Extract the (X, Y) coordinate from the center of the cell holding the provided text.  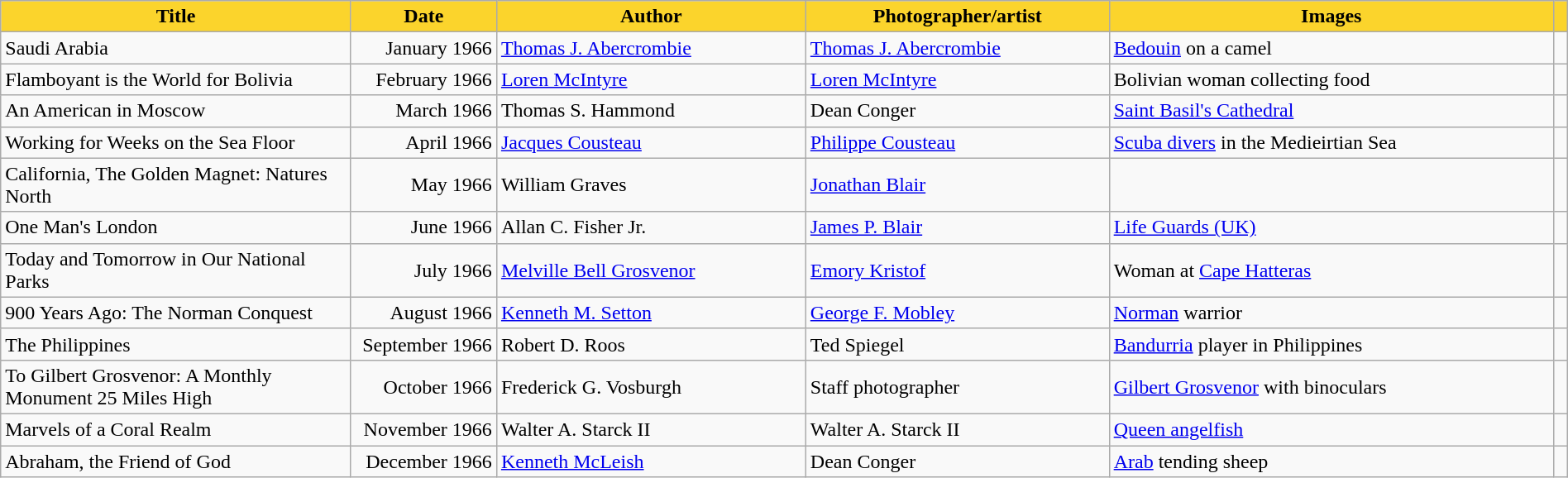
Allan C. Fisher Jr. (651, 227)
Date (423, 17)
Bolivian woman collecting food (1331, 79)
May 1966 (423, 185)
Life Guards (UK) (1331, 227)
Queen angelfish (1331, 429)
James P. Blair (958, 227)
Saudi Arabia (176, 48)
December 1966 (423, 461)
June 1966 (423, 227)
January 1966 (423, 48)
Gilbert Grosvenor with binoculars (1331, 387)
Melville Bell Grosvenor (651, 270)
Emory Kristof (958, 270)
Flamboyant is the World for Bolivia (176, 79)
Abraham, the Friend of God (176, 461)
Bedouin on a camel (1331, 48)
Working for Weeks on the Sea Floor (176, 142)
Frederick G. Vosburgh (651, 387)
Kenneth M. Setton (651, 313)
Kenneth McLeish (651, 461)
Philippe Cousteau (958, 142)
Norman warrior (1331, 313)
Thomas S. Hammond (651, 111)
Images (1331, 17)
Jonathan Blair (958, 185)
Woman at Cape Hatteras (1331, 270)
March 1966 (423, 111)
November 1966 (423, 429)
Scuba divers in the Medieirtian Sea (1331, 142)
George F. Mobley (958, 313)
Jacques Cousteau (651, 142)
August 1966 (423, 313)
Saint Basil's Cathedral (1331, 111)
One Man's London (176, 227)
Staff photographer (958, 387)
California, The Golden Magnet: Natures North (176, 185)
William Graves (651, 185)
Robert D. Roos (651, 344)
October 1966 (423, 387)
900 Years Ago: The Norman Conquest (176, 313)
July 1966 (423, 270)
September 1966 (423, 344)
Ted Spiegel (958, 344)
Today and Tomorrow in Our National Parks (176, 270)
Arab tending sheep (1331, 461)
February 1966 (423, 79)
April 1966 (423, 142)
Marvels of a Coral Realm (176, 429)
To Gilbert Grosvenor: A Monthly Monument 25 Miles High (176, 387)
Bandurria player in Philippines (1331, 344)
The Philippines (176, 344)
An American in Moscow (176, 111)
Author (651, 17)
Title (176, 17)
Photographer/artist (958, 17)
